Output the (X, Y) coordinate of the center of the cell containing the given text.  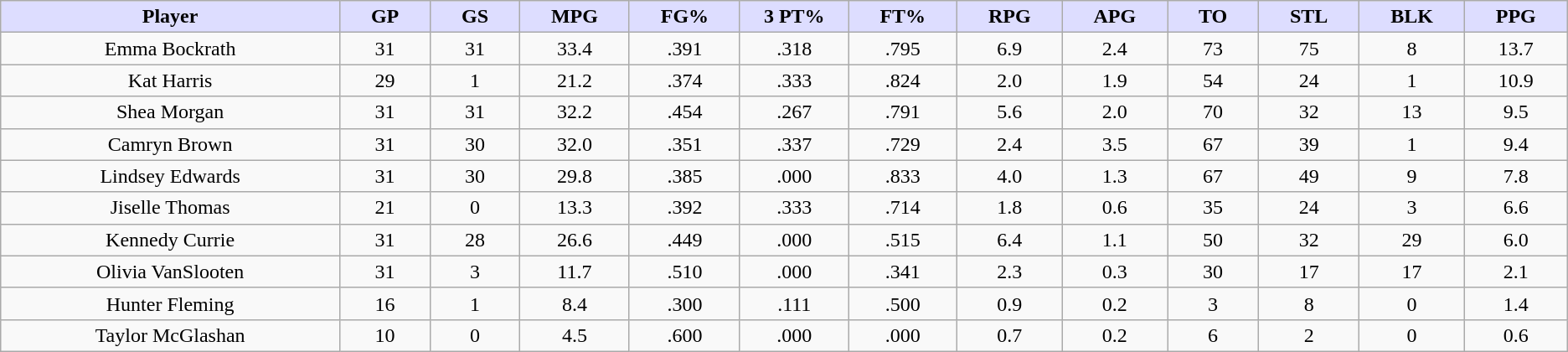
.351 (684, 144)
.267 (794, 112)
RPG (1010, 17)
6.9 (1010, 49)
.454 (684, 112)
.374 (684, 80)
Kennedy Currie (171, 240)
Emma Bockrath (171, 49)
4.0 (1010, 176)
.600 (684, 335)
9.4 (1516, 144)
.824 (903, 80)
2.1 (1516, 272)
Hunter Fleming (171, 303)
Lindsey Edwards (171, 176)
APG (1115, 17)
6.4 (1010, 240)
.729 (903, 144)
Player (171, 17)
4.5 (575, 335)
.318 (794, 49)
3 PT% (794, 17)
49 (1309, 176)
13 (1412, 112)
1.4 (1516, 303)
.795 (903, 49)
1.3 (1115, 176)
11.7 (575, 272)
.833 (903, 176)
29.8 (575, 176)
10.9 (1516, 80)
6.6 (1516, 208)
32.0 (575, 144)
21.2 (575, 80)
9 (1412, 176)
0.3 (1115, 272)
PPG (1516, 17)
39 (1309, 144)
STL (1309, 17)
.500 (903, 303)
6.0 (1516, 240)
0.7 (1010, 335)
.791 (903, 112)
.111 (794, 303)
2 (1309, 335)
.392 (684, 208)
0.9 (1010, 303)
.449 (684, 240)
.341 (903, 272)
7.8 (1516, 176)
1.9 (1115, 80)
13.7 (1516, 49)
.515 (903, 240)
Olivia VanSlooten (171, 272)
33.4 (575, 49)
Camryn Brown (171, 144)
Taylor McGlashan (171, 335)
.337 (794, 144)
FT% (903, 17)
26.6 (575, 240)
Kat Harris (171, 80)
FG% (684, 17)
35 (1213, 208)
5.6 (1010, 112)
6 (1213, 335)
50 (1213, 240)
8.4 (575, 303)
Shea Morgan (171, 112)
1.1 (1115, 240)
.391 (684, 49)
GP (384, 17)
3.5 (1115, 144)
32.2 (575, 112)
2.3 (1010, 272)
54 (1213, 80)
10 (384, 335)
.385 (684, 176)
13.3 (575, 208)
TO (1213, 17)
.714 (903, 208)
16 (384, 303)
1.8 (1010, 208)
Jiselle Thomas (171, 208)
GS (476, 17)
9.5 (1516, 112)
.510 (684, 272)
28 (476, 240)
73 (1213, 49)
.300 (684, 303)
MPG (575, 17)
21 (384, 208)
BLK (1412, 17)
75 (1309, 49)
70 (1213, 112)
